From the cell containing the given text, extract its center point as (x, y) coordinate. 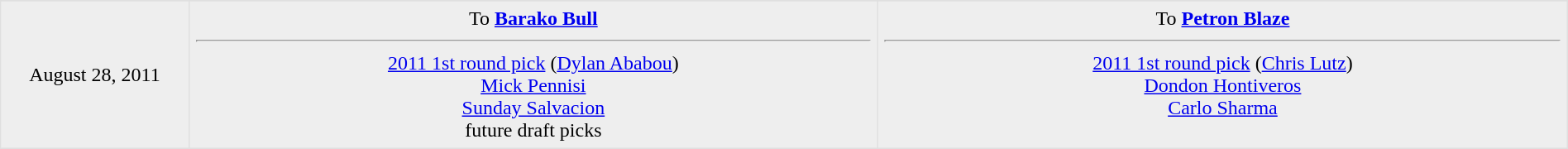
To Barako Bull2011 1st round pick (Dylan Ababou)Mick PennisiSunday Salvacionfuture draft picks (533, 74)
To Petron Blaze2011 1st round pick (Chris Lutz)Dondon HontiverosCarlo Sharma (1223, 74)
August 28, 2011 (94, 74)
